Pinpoint the cell where the given text exists, returning its (X, Y) midpoint coordinate. 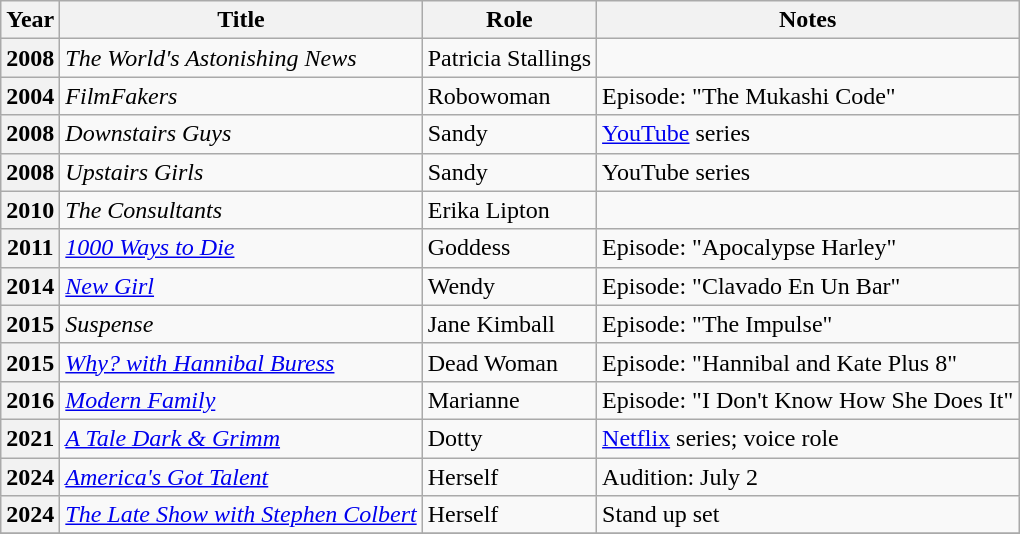
Robowoman (509, 96)
Episode: "The Impulse" (808, 324)
The Late Show with Stephen Colbert (241, 515)
The Consultants (241, 210)
Audition: July 2 (808, 477)
2014 (30, 286)
FilmFakers (241, 96)
Patricia Stallings (509, 58)
Role (509, 20)
Dead Woman (509, 362)
Upstairs Girls (241, 172)
Dotty (509, 438)
2004 (30, 96)
America's Got Talent (241, 477)
New Girl (241, 286)
Stand up set (808, 515)
Downstairs Guys (241, 134)
Jane Kimball (509, 324)
The World's Astonishing News (241, 58)
Wendy (509, 286)
Episode: "Hannibal and Kate Plus 8" (808, 362)
Episode: "Apocalypse Harley" (808, 248)
2016 (30, 400)
Goddess (509, 248)
Netflix series; voice role (808, 438)
Year (30, 20)
Erika Lipton (509, 210)
A Tale Dark & Grimm (241, 438)
Title (241, 20)
Marianne (509, 400)
Episode: "Clavado En Un Bar" (808, 286)
Why? with Hannibal Buress (241, 362)
1000 Ways to Die (241, 248)
Episode: "The Mukashi Code" (808, 96)
Modern Family (241, 400)
2021 (30, 438)
2011 (30, 248)
2010 (30, 210)
Suspense (241, 324)
Notes (808, 20)
Episode: "I Don't Know How She Does It" (808, 400)
